Return [x, y] of the center of cell containing provided text 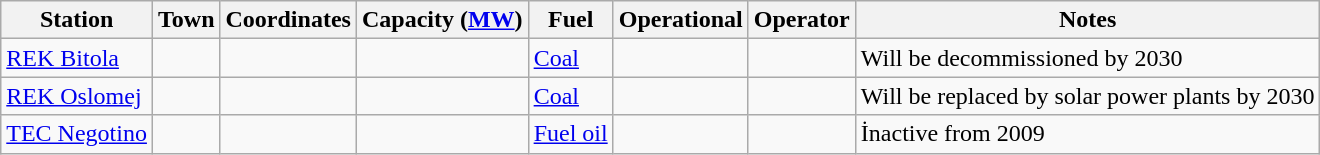
REK Oslomej [77, 96]
Fuel [570, 20]
Capacity (MW) [442, 20]
REK Bitola [77, 58]
Coordinates [288, 20]
TEC Negotino [77, 134]
Station [77, 20]
Will be replaced by solar power plants by 2030 [1088, 96]
Operational [680, 20]
Fuel oil [570, 134]
Will be decommissioned by 2030 [1088, 58]
Town [186, 20]
Operator [802, 20]
İnactive from 2009 [1088, 134]
Notes [1088, 20]
